Identify which cell holds the provided text, then report its (X, Y) central coordinate. 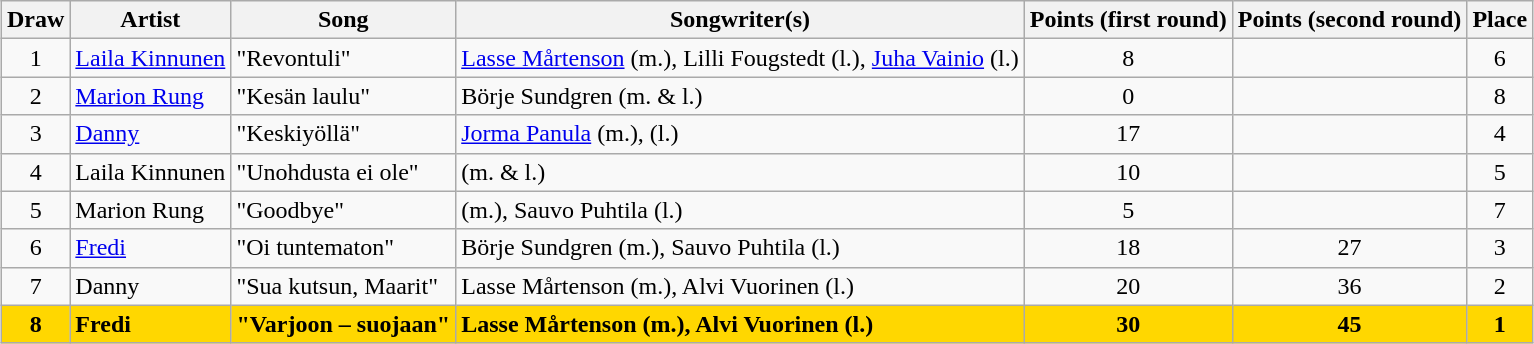
18 (1128, 248)
(m.), Sauvo Puhtila (l.) (740, 210)
Songwriter(s) (740, 20)
45 (1350, 324)
(m. & l.) (740, 172)
0 (1128, 96)
"Goodbye" (344, 210)
36 (1350, 286)
"Sua kutsun, Maarit" (344, 286)
Jorma Panula (m.), (l.) (740, 134)
20 (1128, 286)
Song (344, 20)
"Revontuli" (344, 58)
Draw (35, 20)
30 (1128, 324)
"Unohdusta ei ole" (344, 172)
Börje Sundgren (m.), Sauvo Puhtila (l.) (740, 248)
"Kesän laulu" (344, 96)
Points (first round) (1128, 20)
Lasse Mårtenson (m.), Lilli Fougstedt (l.), Juha Vainio (l.) (740, 58)
Place (1500, 20)
17 (1128, 134)
10 (1128, 172)
Artist (150, 20)
"Keskiyöllä" (344, 134)
"Varjoon – suojaan" (344, 324)
"Oi tuntematon" (344, 248)
Börje Sundgren (m. & l.) (740, 96)
Points (second round) (1350, 20)
27 (1350, 248)
